For the text-containing cell, return its midpoint in (x, y) coordinate format. 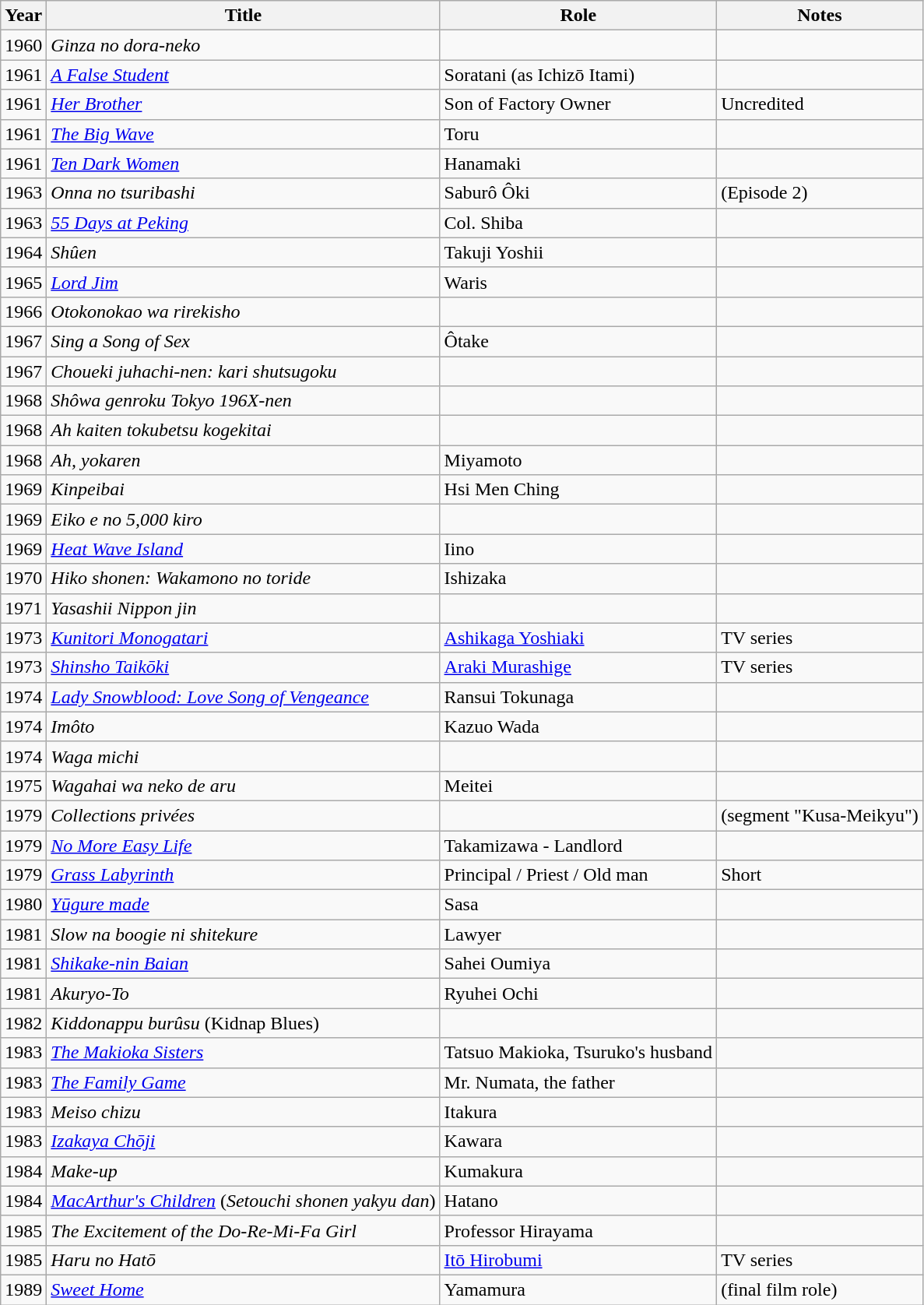
(Episode 2) (820, 193)
Sweet Home (243, 1289)
Hatano (578, 1201)
Title (243, 16)
Soratani (as Ichizō Itami) (578, 75)
Eiko e no 5,000 kiro (243, 519)
1966 (23, 311)
Ôtake (578, 341)
Uncredited (820, 104)
Her Brother (243, 104)
MacArthur's Children (Setouchi shonen yakyu dan) (243, 1201)
Shôwa genroku Tokyo 196X-nen (243, 401)
(final film role) (820, 1289)
1989 (23, 1289)
Imôto (243, 726)
Ashikaga Yoshiaki (578, 638)
Meitei (578, 786)
Kawara (578, 1141)
Kinpeibai (243, 490)
Collections privées (243, 815)
1980 (23, 905)
No More Easy Life (243, 845)
Waris (578, 282)
Saburô Ôki (578, 193)
Ginza no dora-neko (243, 45)
Hsi Men Ching (578, 490)
Miyamoto (578, 460)
Notes (820, 16)
Itakura (578, 1112)
Mr. Numata, the father (578, 1082)
Make-up (243, 1171)
Kunitori Monogatari (243, 638)
Toru (578, 134)
Heat Wave Island (243, 549)
1975 (23, 786)
Shinsho Taikōki (243, 667)
1970 (23, 579)
Ten Dark Women (243, 164)
1964 (23, 252)
Kumakura (578, 1171)
Waga michi (243, 756)
Itō Hirobumi (578, 1260)
Takamizawa - Landlord (578, 845)
1960 (23, 45)
Year (23, 16)
Araki Murashige (578, 667)
Sasa (578, 905)
Shikake-nin Baian (243, 964)
Grass Labyrinth (243, 875)
Yamamura (578, 1289)
Ransui Tokunaga (578, 697)
Onna no tsuribashi (243, 193)
Ishizaka (578, 579)
Slow na boogie ni shitekure (243, 934)
Yūgure made (243, 905)
Yasashii Nippon jin (243, 608)
Lady Snowblood: Love Song of Vengeance (243, 697)
Kazuo Wada (578, 726)
Ah, yokaren (243, 460)
The Family Game (243, 1082)
A False Student (243, 75)
1982 (23, 1023)
Takuji Yoshii (578, 252)
Professor Hirayama (578, 1230)
Son of Factory Owner (578, 104)
Kiddonappu burûsu (Kidnap Blues) (243, 1023)
1965 (23, 282)
55 Days at Peking (243, 223)
Otokonokao wa rirekisho (243, 311)
Role (578, 16)
Sing a Song of Sex (243, 341)
Col. Shiba (578, 223)
Haru no Hatō (243, 1260)
Sahei Oumiya (578, 964)
Izakaya Chōji (243, 1141)
Wagahai wa neko de aru (243, 786)
Tatsuo Makioka, Tsuruko's husband (578, 1053)
Meiso chizu (243, 1112)
The Big Wave (243, 134)
Short (820, 875)
Akuryo-To (243, 994)
The Makioka Sisters (243, 1053)
Choueki juhachi-nen: kari shutsugoku (243, 371)
Hiko shonen: Wakamono no toride (243, 579)
Ryuhei Ochi (578, 994)
1971 (23, 608)
Ah kaiten tokubetsu kogekitai (243, 431)
Shûen (243, 252)
(segment "Kusa-Meikyu") (820, 815)
Iino (578, 549)
Lord Jim (243, 282)
The Excitement of the Do-Re-Mi-Fa Girl (243, 1230)
Principal / Priest / Old man (578, 875)
Lawyer (578, 934)
Hanamaki (578, 164)
